Extract the [X, Y] coordinate from the center of the cell holding the provided text.  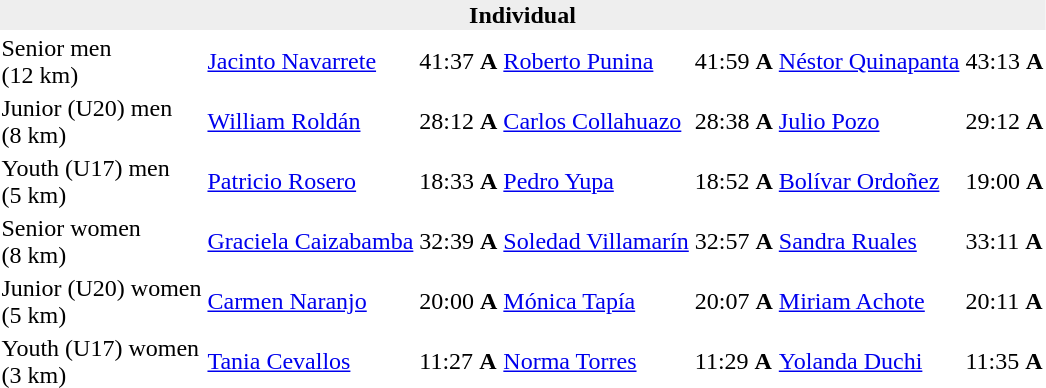
18:33 A [458, 182]
32:57 A [734, 242]
33:11 A [1004, 242]
Individual [522, 15]
41:59 A [734, 62]
Carlos Collahuazo [596, 122]
32:39 A [458, 242]
43:13 A [1004, 62]
Graciela Caizabamba [310, 242]
20:00 A [458, 302]
Senior women(8 km) [102, 242]
Carmen Naranjo [310, 302]
Youth (U17) men(5 km) [102, 182]
Junior (U20) men(8 km) [102, 122]
20:11 A [1004, 302]
41:37 A [458, 62]
Junior (U20) women(5 km) [102, 302]
Néstor Quinapanta [869, 62]
28:12 A [458, 122]
Sandra Ruales [869, 242]
18:52 A [734, 182]
Miriam Achote [869, 302]
Senior men(12 km) [102, 62]
Roberto Punina [596, 62]
Julio Pozo [869, 122]
Pedro Yupa [596, 182]
Patricio Rosero [310, 182]
19:00 A [1004, 182]
Mónica Tapía [596, 302]
29:12 A [1004, 122]
Bolívar Ordoñez [869, 182]
William Roldán [310, 122]
28:38 A [734, 122]
20:07 A [734, 302]
Soledad Villamarín [596, 242]
Jacinto Navarrete [310, 62]
